From the cell containing the given text, extract its center point as (x, y) coordinate. 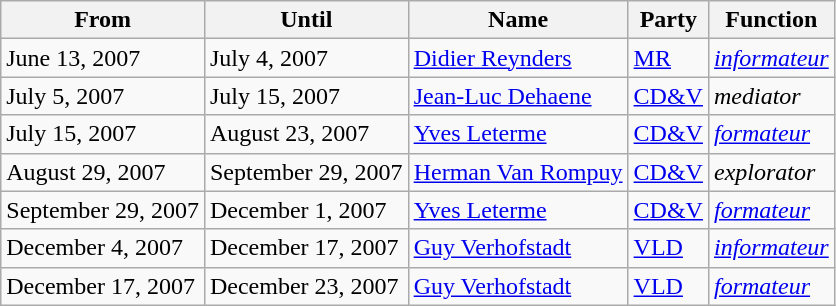
Jean-Luc Dehaene (518, 96)
December 1, 2007 (306, 210)
June 13, 2007 (103, 58)
Function (771, 20)
From (103, 20)
December 4, 2007 (103, 248)
Until (306, 20)
August 29, 2007 (103, 172)
explorator (771, 172)
Herman Van Rompuy (518, 172)
Didier Reynders (518, 58)
mediator (771, 96)
July 4, 2007 (306, 58)
Party (668, 20)
MR (668, 58)
July 5, 2007 (103, 96)
August 23, 2007 (306, 134)
Name (518, 20)
December 23, 2007 (306, 286)
